Search for the cell housing the specified text and yield its (X, Y) center coordinate. 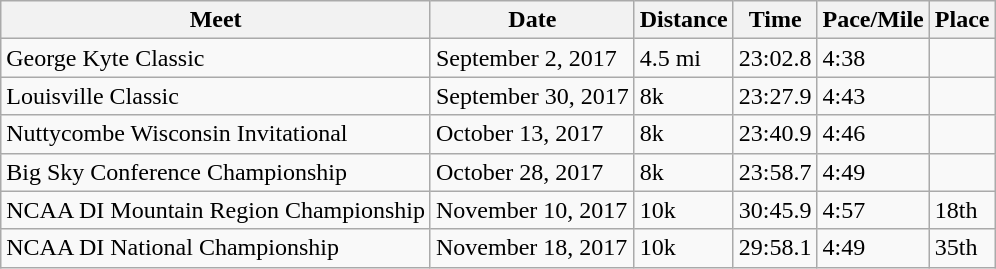
23:02.8 (775, 58)
October 28, 2017 (532, 172)
23:27.9 (775, 96)
September 2, 2017 (532, 58)
November 18, 2017 (532, 248)
4:38 (873, 58)
Place (962, 20)
Date (532, 20)
23:40.9 (775, 134)
Time (775, 20)
September 30, 2017 (532, 96)
NCAA DI National Championship (216, 248)
NCAA DI Mountain Region Championship (216, 210)
35th (962, 248)
30:45.9 (775, 210)
Pace/Mile (873, 20)
Louisville Classic (216, 96)
4:43 (873, 96)
George Kyte Classic (216, 58)
Nuttycombe Wisconsin Invitational (216, 134)
Big Sky Conference Championship (216, 172)
4:57 (873, 210)
4.5 mi (684, 58)
18th (962, 210)
4:46 (873, 134)
October 13, 2017 (532, 134)
29:58.1 (775, 248)
November 10, 2017 (532, 210)
Meet (216, 20)
Distance (684, 20)
23:58.7 (775, 172)
